From the cell containing the given text, extract its center point as (X, Y) coordinate. 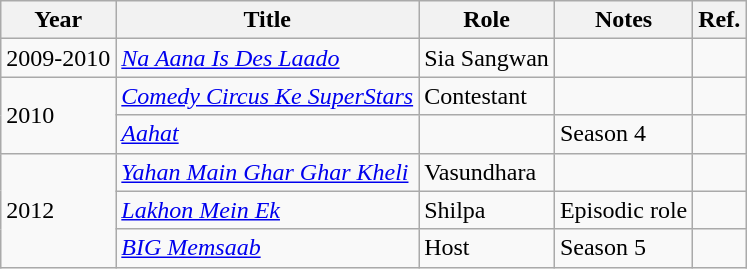
Aahat (268, 134)
Vasundhara (487, 172)
Season 5 (623, 248)
Episodic role (623, 210)
Season 4 (623, 134)
Comedy Circus Ke SuperStars (268, 96)
2009-2010 (58, 58)
Title (268, 20)
Sia Sangwan (487, 58)
Lakhon Mein Ek (268, 210)
Ref. (720, 20)
Shilpa (487, 210)
Na Aana Is Des Laado (268, 58)
Host (487, 248)
Role (487, 20)
BIG Memsaab (268, 248)
Year (58, 20)
2010 (58, 115)
Notes (623, 20)
Contestant (487, 96)
2012 (58, 210)
Yahan Main Ghar Ghar Kheli (268, 172)
